Determine the (x, y) coordinate at the center of the cell enclosing the given text.  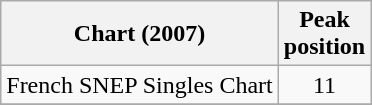
Chart (2007) (140, 34)
Peakposition (324, 34)
11 (324, 85)
French SNEP Singles Chart (140, 85)
